Return (x, y) of the center of cell containing provided text 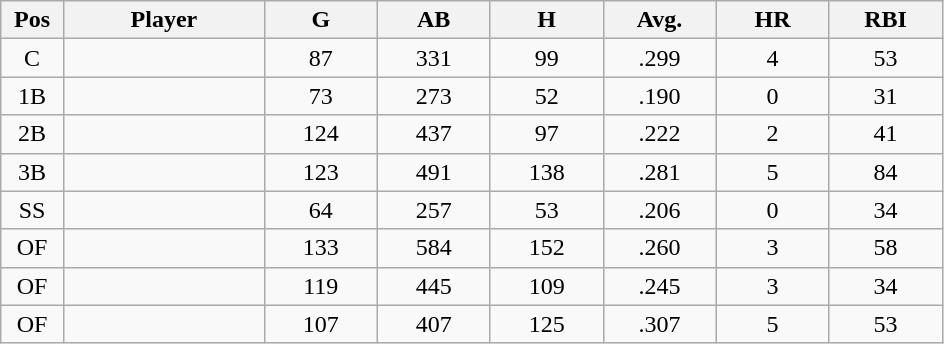
152 (546, 248)
445 (434, 286)
G (320, 20)
Player (164, 20)
97 (546, 134)
1B (32, 96)
AB (434, 20)
41 (886, 134)
257 (434, 210)
SS (32, 210)
124 (320, 134)
H (546, 20)
584 (434, 248)
2 (772, 134)
.307 (660, 324)
119 (320, 286)
.190 (660, 96)
C (32, 58)
.281 (660, 172)
2B (32, 134)
87 (320, 58)
.245 (660, 286)
58 (886, 248)
331 (434, 58)
273 (434, 96)
3B (32, 172)
HR (772, 20)
4 (772, 58)
125 (546, 324)
31 (886, 96)
.206 (660, 210)
RBI (886, 20)
.260 (660, 248)
64 (320, 210)
.299 (660, 58)
84 (886, 172)
107 (320, 324)
99 (546, 58)
52 (546, 96)
Avg. (660, 20)
123 (320, 172)
437 (434, 134)
Pos (32, 20)
133 (320, 248)
109 (546, 286)
.222 (660, 134)
407 (434, 324)
73 (320, 96)
138 (546, 172)
491 (434, 172)
